Return the (X, Y) coordinate for the center point of the cell that contains the specified text.  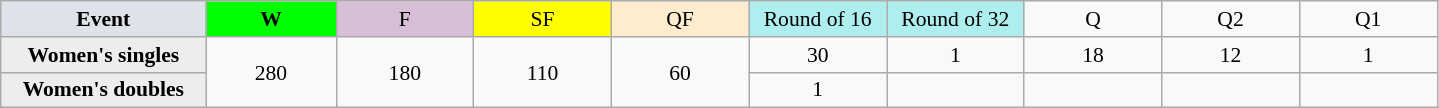
Women's singles (104, 55)
F (405, 19)
12 (1231, 55)
280 (271, 72)
Q (1093, 19)
Q2 (1231, 19)
18 (1093, 55)
Round of 32 (955, 19)
Round of 16 (818, 19)
W (271, 19)
Event (104, 19)
QF (680, 19)
60 (680, 72)
SF (543, 19)
30 (818, 55)
110 (543, 72)
Women's doubles (104, 90)
Q1 (1368, 19)
180 (405, 72)
